Extract the (X, Y) coordinate from the center of the cell holding the provided text.  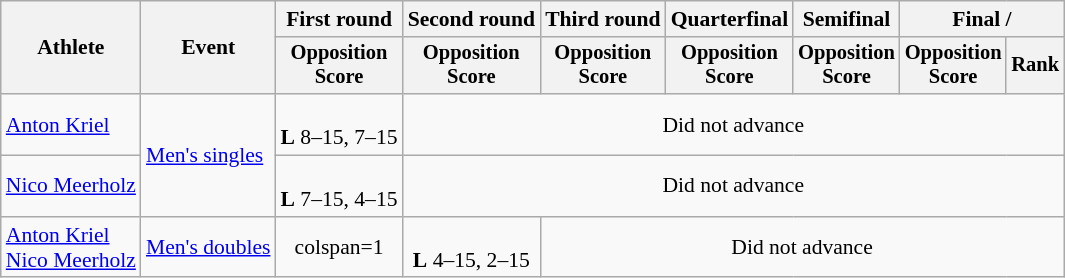
L 8–15, 7–15 (338, 124)
First round (338, 19)
Anton KrielNico Meerholz (71, 248)
L 4–15, 2–15 (472, 248)
Final / (982, 19)
Second round (472, 19)
Athlete (71, 48)
Quarterfinal (730, 19)
Anton Kriel (71, 124)
Event (208, 48)
Men's singles (208, 155)
Third round (603, 19)
colspan=1 (338, 248)
Semifinal (846, 19)
Rank (1035, 66)
Men's doubles (208, 248)
L 7–15, 4–15 (338, 186)
Nico Meerholz (71, 186)
